Determine the (x, y) coordinate at the center of the cell enclosing the given text.  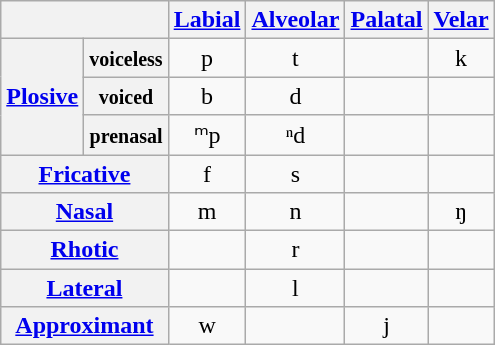
Labial (207, 20)
p (207, 58)
d (296, 96)
Nasal (84, 212)
voiced (126, 96)
w (207, 326)
ŋ (461, 212)
ⁿd (296, 135)
Plosive (42, 97)
Rhotic (84, 250)
Palatal (386, 20)
k (461, 58)
Approximant (84, 326)
m (207, 212)
voiceless (126, 58)
Velar (461, 20)
prenasal (126, 135)
n (296, 212)
t (296, 58)
l (296, 288)
Alveolar (296, 20)
j (386, 326)
b (207, 96)
ᵐp (207, 135)
s (296, 173)
Fricative (84, 173)
r (296, 250)
f (207, 173)
Lateral (84, 288)
